Capture the cell that displays the provided text and extract its [X, Y] central coordinate. 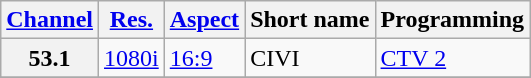
Res. [132, 20]
53.1 [50, 58]
Programming [452, 20]
Short name [310, 20]
1080i [132, 58]
Aspect [204, 20]
Channel [50, 20]
CTV 2 [452, 58]
16:9 [204, 58]
CIVI [310, 58]
